Identify which cell holds the provided text, then report its (x, y) central coordinate. 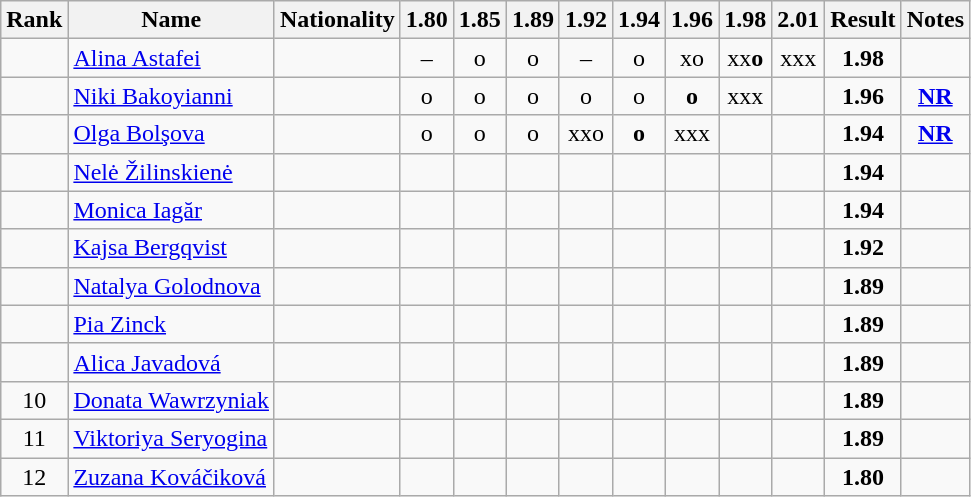
Viktoriya Seryogina (172, 438)
Rank (34, 20)
Notes (935, 20)
Alica Javadová (172, 362)
Kajsa Bergqvist (172, 248)
Olga Bolşova (172, 134)
1.85 (480, 20)
Monica Iagăr (172, 210)
Natalya Golodnova (172, 286)
12 (34, 477)
2.01 (798, 20)
xo (692, 58)
Zuzana Kováčiková (172, 477)
11 (34, 438)
Donata Wawrzyniak (172, 400)
10 (34, 400)
Result (863, 20)
Name (172, 20)
Pia Zinck (172, 324)
Nelė Žilinskienė (172, 172)
Nationality (337, 20)
Alina Astafei (172, 58)
Niki Bakoyianni (172, 96)
